Determine the [x, y] coordinate at the center of the cell enclosing the given text.  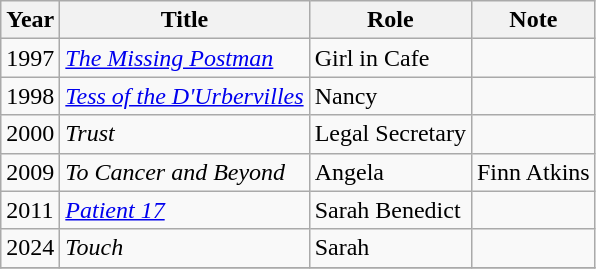
Angela [390, 172]
Finn Atkins [533, 172]
Girl in Cafe [390, 58]
Patient 17 [184, 210]
Role [390, 20]
Legal Secretary [390, 134]
1998 [30, 96]
Touch [184, 248]
To Cancer and Beyond [184, 172]
1997 [30, 58]
Sarah Benedict [390, 210]
Sarah [390, 248]
2024 [30, 248]
Nancy [390, 96]
Year [30, 20]
Title [184, 20]
2011 [30, 210]
Tess of the D'Urbervilles [184, 96]
The Missing Postman [184, 58]
2000 [30, 134]
Trust [184, 134]
2009 [30, 172]
Note [533, 20]
